Locate the cell with the specified text and output its [X, Y] center coordinate. 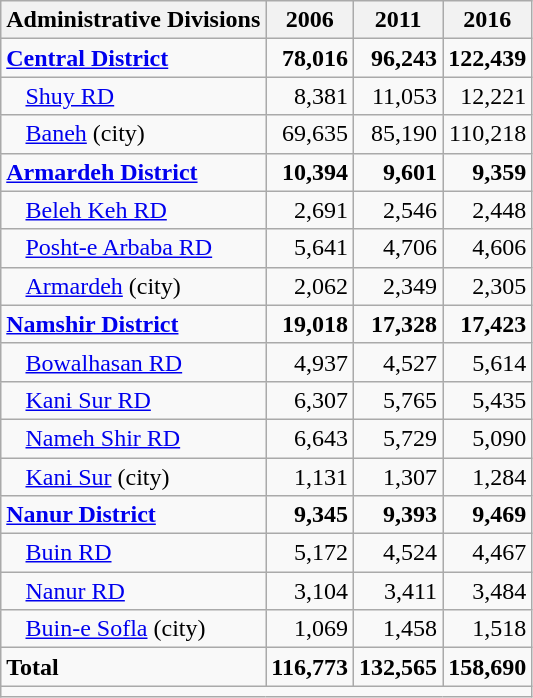
2,691 [310, 210]
Kani Sur (city) [134, 477]
19,018 [310, 324]
4,467 [488, 553]
Buin RD [134, 553]
5,090 [488, 438]
Nanur RD [134, 591]
3,104 [310, 591]
9,601 [398, 172]
Posht-e Arbaba RD [134, 248]
5,172 [310, 553]
1,069 [310, 629]
5,729 [398, 438]
1,307 [398, 477]
4,527 [398, 362]
78,016 [310, 58]
2,062 [310, 286]
10,394 [310, 172]
8,381 [310, 96]
3,411 [398, 591]
2011 [398, 20]
2,448 [488, 210]
158,690 [488, 667]
Nanur District [134, 515]
4,606 [488, 248]
2,546 [398, 210]
Kani Sur RD [134, 400]
Namshir District [134, 324]
1,284 [488, 477]
9,345 [310, 515]
9,393 [398, 515]
17,328 [398, 324]
5,614 [488, 362]
4,706 [398, 248]
Buin-e Sofla (city) [134, 629]
Baneh (city) [134, 134]
11,053 [398, 96]
5,641 [310, 248]
116,773 [310, 667]
6,307 [310, 400]
1,518 [488, 629]
110,218 [488, 134]
12,221 [488, 96]
Bowalhasan RD [134, 362]
132,565 [398, 667]
Shuy RD [134, 96]
9,469 [488, 515]
Total [134, 667]
85,190 [398, 134]
2,349 [398, 286]
6,643 [310, 438]
69,635 [310, 134]
Administrative Divisions [134, 20]
Armardeh District [134, 172]
122,439 [488, 58]
1,458 [398, 629]
3,484 [488, 591]
5,435 [488, 400]
5,765 [398, 400]
Armardeh (city) [134, 286]
96,243 [398, 58]
17,423 [488, 324]
9,359 [488, 172]
2006 [310, 20]
1,131 [310, 477]
Central District [134, 58]
2016 [488, 20]
4,524 [398, 553]
Nameh Shir RD [134, 438]
2,305 [488, 286]
4,937 [310, 362]
Beleh Keh RD [134, 210]
